For the text-containing cell, return its midpoint in (X, Y) coordinate format. 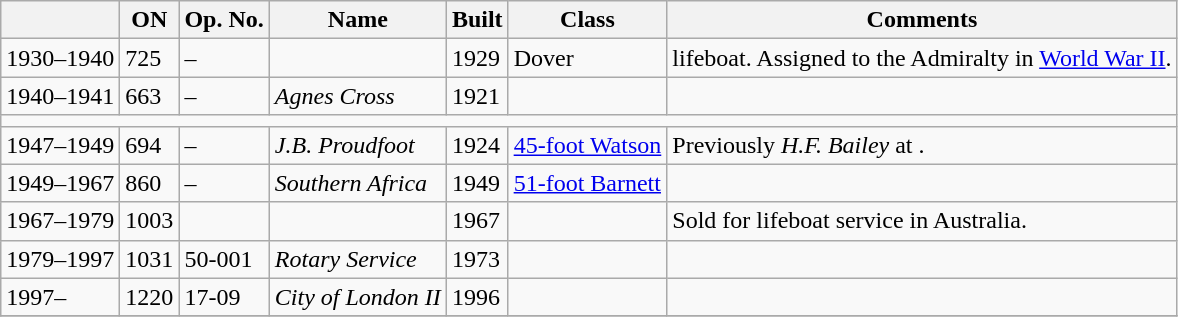
Built (477, 20)
51-foot Barnett (588, 183)
1929 (477, 58)
1003 (150, 221)
Op. No. (224, 20)
Southern Africa (358, 183)
Dover (588, 58)
1947–1949 (60, 145)
663 (150, 96)
1924 (477, 145)
lifeboat. Assigned to the Admiralty in World War II. (922, 58)
1921 (477, 96)
Agnes Cross (358, 96)
50-001 (224, 259)
1973 (477, 259)
1967 (477, 221)
ON (150, 20)
45-foot Watson (588, 145)
1997– (60, 297)
Class (588, 20)
17-09 (224, 297)
1031 (150, 259)
Name (358, 20)
1949 (477, 183)
1930–1940 (60, 58)
Previously H.F. Bailey at . (922, 145)
1967–1979 (60, 221)
1996 (477, 297)
1979–1997 (60, 259)
Rotary Service (358, 259)
City of London II (358, 297)
1220 (150, 297)
Comments (922, 20)
694 (150, 145)
1949–1967 (60, 183)
725 (150, 58)
Sold for lifeboat service in Australia. (922, 221)
1940–1941 (60, 96)
860 (150, 183)
J.B. Proudfoot (358, 145)
